For the text-containing cell, return its midpoint in (X, Y) coordinate format. 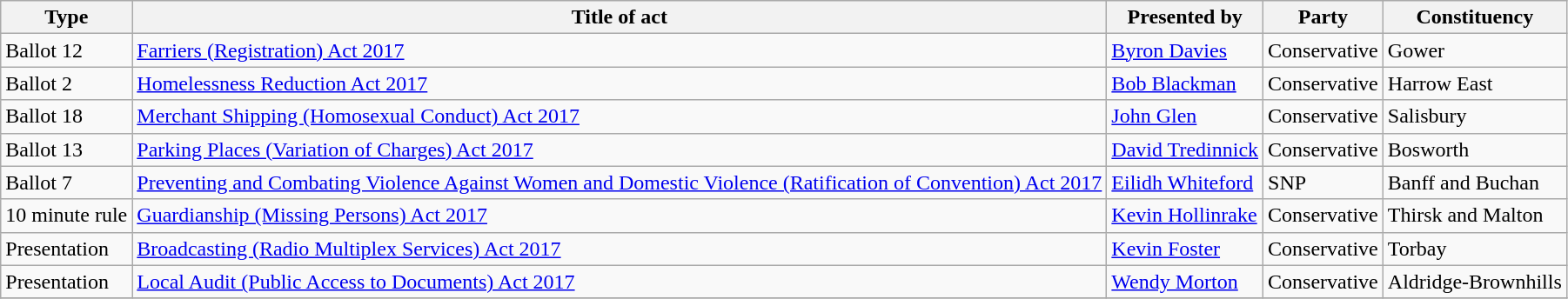
Party (1323, 17)
Aldridge-Brownhills (1474, 282)
Thirsk and Malton (1474, 216)
Kevin Hollinrake (1185, 216)
Ballot 12 (66, 50)
Banff and Buchan (1474, 183)
Ballot 18 (66, 116)
Parking Places (Variation of Charges) Act 2017 (620, 149)
Presented by (1185, 17)
Type (66, 17)
Eilidh Whiteford (1185, 183)
Bob Blackman (1185, 83)
10 minute rule (66, 216)
Torbay (1474, 249)
Ballot 2 (66, 83)
Ballot 13 (66, 149)
Salisbury (1474, 116)
Gower (1474, 50)
Byron Davies (1185, 50)
Harrow East (1474, 83)
John Glen (1185, 116)
Bosworth (1474, 149)
David Tredinnick (1185, 149)
Merchant Shipping (Homosexual Conduct) Act 2017 (620, 116)
Broadcasting (Radio Multiplex Services) Act 2017 (620, 249)
Farriers (Registration) Act 2017 (620, 50)
Preventing and Combating Violence Against Women and Domestic Violence (Ratification of Convention) Act 2017 (620, 183)
Wendy Morton (1185, 282)
Guardianship (Missing Persons) Act 2017 (620, 216)
Local Audit (Public Access to Documents) Act 2017 (620, 282)
Homelessness Reduction Act 2017 (620, 83)
Ballot 7 (66, 183)
Kevin Foster (1185, 249)
SNP (1323, 183)
Constituency (1474, 17)
Title of act (620, 17)
